Find where the given text appears and provide that cell's center as [X, Y] coordinate. 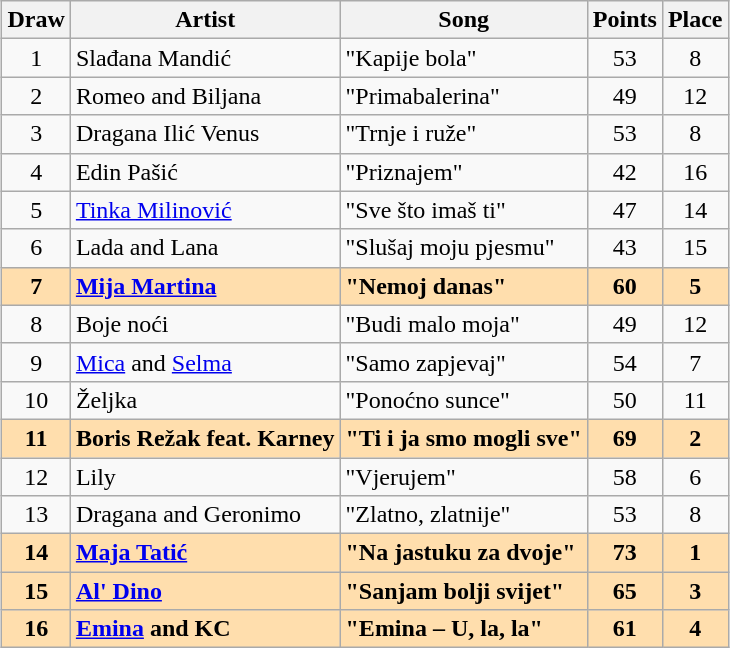
Draw [36, 20]
Song [464, 20]
13 [36, 515]
"Slušaj moju pjesmu" [464, 248]
"Samo zapjevaj" [464, 362]
58 [624, 477]
10 [36, 400]
"Budi malo moja" [464, 324]
Lada and Lana [205, 248]
Romeo and Biljana [205, 96]
50 [624, 400]
"Emina – U, la, la" [464, 629]
Place [695, 20]
"Zlatno, zlatnije" [464, 515]
47 [624, 210]
Mija Martina [205, 286]
"Trnje i ruže" [464, 134]
Lily [205, 477]
Tinka Milinović [205, 210]
"Sanjam bolji svijet" [464, 591]
Mica and Selma [205, 362]
"Ponoćno sunce" [464, 400]
9 [36, 362]
Dragana Ilić Venus [205, 134]
Edin Pašić [205, 172]
Points [624, 20]
54 [624, 362]
Dragana and Geronimo [205, 515]
69 [624, 438]
61 [624, 629]
Maja Tatić [205, 553]
"Ti i ja smo mogli sve" [464, 438]
60 [624, 286]
"Na jastuku za dvoje" [464, 553]
65 [624, 591]
"Kapije bola" [464, 58]
42 [624, 172]
43 [624, 248]
"Sve što imaš ti" [464, 210]
"Priznajem" [464, 172]
Artist [205, 20]
"Primabalerina" [464, 96]
Slađana Mandić [205, 58]
Željka [205, 400]
Emina and KC [205, 629]
73 [624, 553]
"Nemoj danas" [464, 286]
"Vjerujem" [464, 477]
Boje noći [205, 324]
Boris Režak feat. Karney [205, 438]
Al' Dino [205, 591]
